Determine the (x, y) coordinate at the center of the cell enclosing the given text.  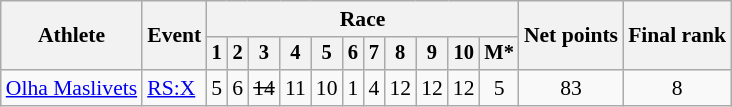
RS:X (174, 88)
M* (498, 54)
83 (571, 88)
14 (264, 88)
Net points (571, 36)
9 (432, 54)
2 (238, 54)
7 (374, 54)
Final rank (677, 36)
3 (264, 54)
Olha Maslivets (72, 88)
Athlete (72, 36)
Race (362, 19)
11 (296, 88)
Event (174, 36)
